Return [X, Y] of the center of cell containing provided text 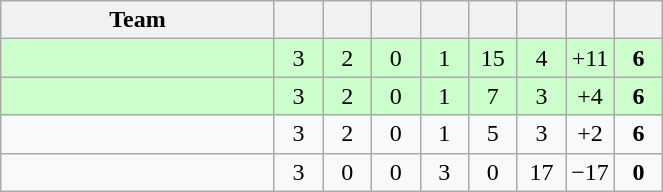
17 [542, 172]
7 [494, 96]
5 [494, 134]
+4 [590, 96]
4 [542, 58]
+11 [590, 58]
+2 [590, 134]
−17 [590, 172]
Team [138, 20]
15 [494, 58]
